Pinpoint the cell where the given text exists, returning its [X, Y] midpoint coordinate. 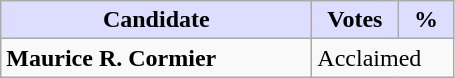
Acclaimed [383, 58]
Candidate [156, 20]
Maurice R. Cormier [156, 58]
Votes [355, 20]
% [426, 20]
